Output the (x, y) coordinate of the center of the cell containing the given text.  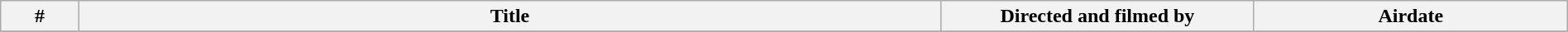
# (40, 16)
Directed and filmed by (1097, 16)
Airdate (1411, 16)
Title (509, 16)
